For the text-containing cell, return its midpoint in (X, Y) coordinate format. 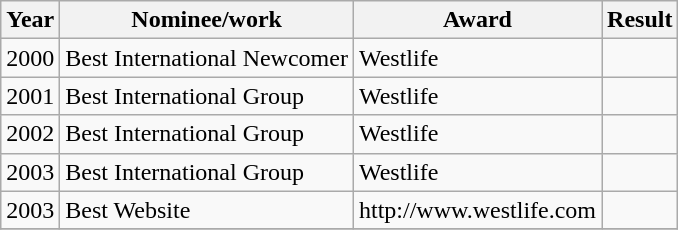
Best Website (207, 210)
Best International Newcomer (207, 58)
Year (30, 20)
2000 (30, 58)
Award (477, 20)
Result (640, 20)
2001 (30, 96)
2002 (30, 134)
http://www.westlife.com (477, 210)
Nominee/work (207, 20)
